Find where the given text appears and provide that cell's center as [X, Y] coordinate. 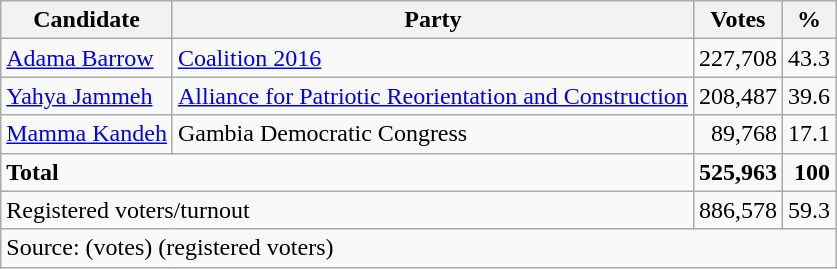
% [808, 20]
43.3 [808, 58]
208,487 [738, 96]
Alliance for Patriotic Reorientation and Construction [432, 96]
Candidate [87, 20]
Source: (votes) (registered voters) [418, 248]
886,578 [738, 210]
Mamma Kandeh [87, 134]
525,963 [738, 172]
Votes [738, 20]
Gambia Democratic Congress [432, 134]
Party [432, 20]
Adama Barrow [87, 58]
Yahya Jammeh [87, 96]
100 [808, 172]
Coalition 2016 [432, 58]
39.6 [808, 96]
89,768 [738, 134]
Registered voters/turnout [348, 210]
17.1 [808, 134]
227,708 [738, 58]
59.3 [808, 210]
Total [348, 172]
